Search for the cell housing the specified text and yield its (X, Y) center coordinate. 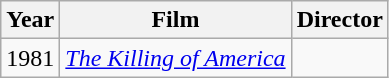
1981 (30, 58)
Film (176, 20)
Year (30, 20)
The Killing of America (176, 58)
Director (340, 20)
